Return the (x, y) coordinate for the center point of the cell that contains the specified text.  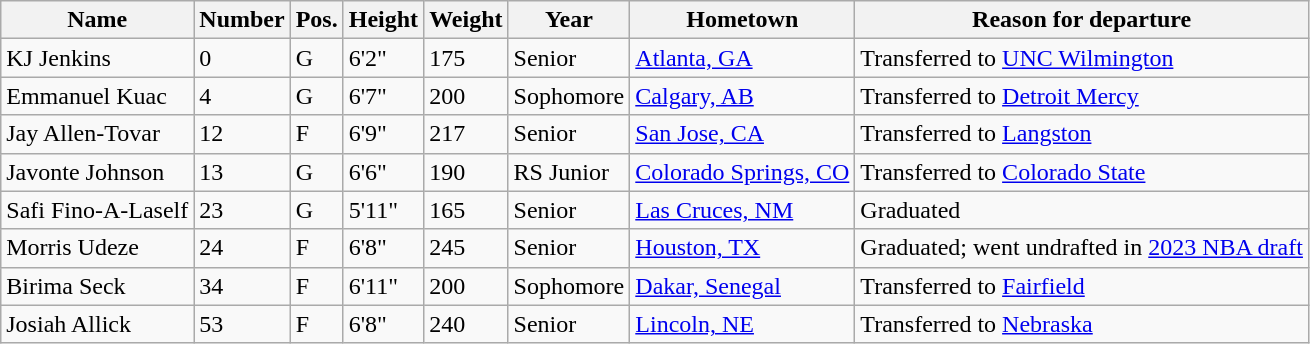
Transferred to UNC Wilmington (1082, 58)
53 (242, 324)
6'2" (383, 58)
Morris Udeze (98, 248)
6'11" (383, 286)
Pos. (316, 20)
Emmanuel Kuac (98, 96)
Javonte Johnson (98, 172)
Houston, TX (742, 248)
6'9" (383, 134)
Calgary, AB (742, 96)
Transferred to Langston (1082, 134)
Weight (466, 20)
Reason for departure (1082, 20)
KJ Jenkins (98, 58)
Transferred to Colorado State (1082, 172)
RS Junior (569, 172)
175 (466, 58)
23 (242, 210)
Las Cruces, NM (742, 210)
Number (242, 20)
Name (98, 20)
Colorado Springs, CO (742, 172)
4 (242, 96)
190 (466, 172)
13 (242, 172)
217 (466, 134)
Lincoln, NE (742, 324)
Hometown (742, 20)
Jay Allen-Tovar (98, 134)
Josiah Allick (98, 324)
Graduated (1082, 210)
Birima Seck (98, 286)
Atlanta, GA (742, 58)
Year (569, 20)
Transferred to Fairfield (1082, 286)
5'11" (383, 210)
240 (466, 324)
12 (242, 134)
Transferred to Detroit Mercy (1082, 96)
Transferred to Nebraska (1082, 324)
Graduated; went undrafted in 2023 NBA draft (1082, 248)
Dakar, Senegal (742, 286)
245 (466, 248)
6'7" (383, 96)
Height (383, 20)
34 (242, 286)
165 (466, 210)
24 (242, 248)
San Jose, CA (742, 134)
6'6" (383, 172)
Safi Fino-A-Laself (98, 210)
0 (242, 58)
